Pinpoint the cell where the given text exists, returning its (X, Y) midpoint coordinate. 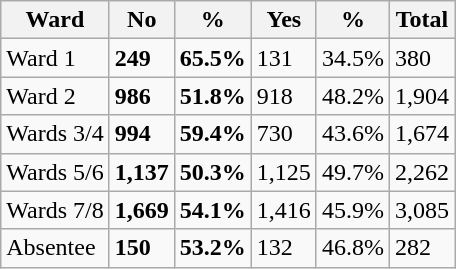
51.8% (212, 96)
54.1% (212, 210)
No (142, 20)
380 (422, 58)
730 (284, 134)
1,137 (142, 172)
50.3% (212, 172)
1,904 (422, 96)
986 (142, 96)
Yes (284, 20)
48.2% (352, 96)
Total (422, 20)
1,674 (422, 134)
Ward 2 (55, 96)
Ward (55, 20)
34.5% (352, 58)
65.5% (212, 58)
1,669 (142, 210)
43.6% (352, 134)
2,262 (422, 172)
994 (142, 134)
3,085 (422, 210)
Absentee (55, 248)
Wards 3/4 (55, 134)
59.4% (212, 134)
132 (284, 248)
1,125 (284, 172)
49.7% (352, 172)
150 (142, 248)
918 (284, 96)
282 (422, 248)
1,416 (284, 210)
249 (142, 58)
Wards 7/8 (55, 210)
131 (284, 58)
53.2% (212, 248)
Ward 1 (55, 58)
Wards 5/6 (55, 172)
46.8% (352, 248)
45.9% (352, 210)
